Scan for the cell matching the given text and deliver its (x, y) coordinate at center. 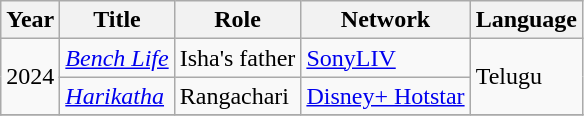
2024 (30, 77)
Rangachari (238, 96)
Harikatha (117, 96)
SonyLIV (386, 58)
Title (117, 20)
Role (238, 20)
Disney+ Hotstar (386, 96)
Year (30, 20)
Language (526, 20)
Telugu (526, 77)
Isha's father (238, 58)
Bench Life (117, 58)
Network (386, 20)
